Provide the [X, Y] coordinate of the cell's center where the given text is located.  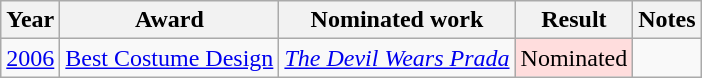
The Devil Wears Prada [397, 58]
Award [170, 20]
Nominated work [397, 20]
Year [30, 20]
Nominated [574, 58]
Result [574, 20]
Best Costume Design [170, 58]
2006 [30, 58]
Notes [667, 20]
